Detect which cell encompasses the target text, then output its [X, Y] center coordinate. 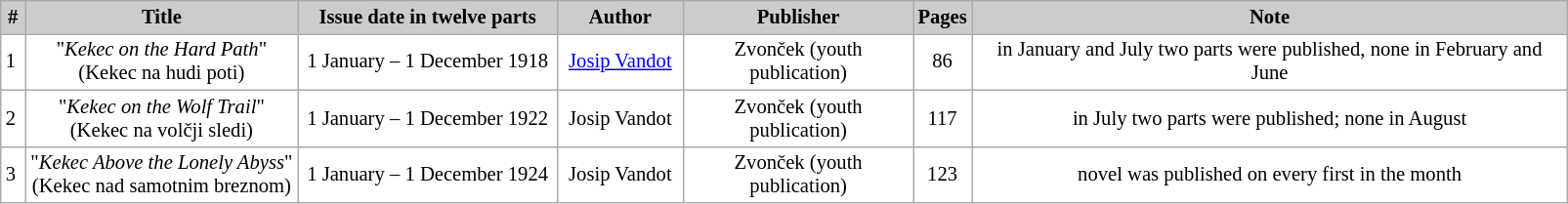
"Kekec on the Wolf Trail"(Kekec na volčji sledi) [162, 118]
1 January – 1 December 1924 [428, 175]
3 [14, 175]
Pages [942, 17]
Note [1270, 17]
2 [14, 118]
Author [620, 17]
"Kekec on the Hard Path"(Kekec na hudi poti) [162, 61]
# [14, 17]
in January and July two parts were published, none in February and June [1270, 61]
Title [162, 17]
86 [942, 61]
novel was published on every first in the month [1270, 175]
"Kekec Above the Lonely Abyss"(Kekec nad samotnim breznom) [162, 175]
Issue date in twelve parts [428, 17]
117 [942, 118]
1 [14, 61]
123 [942, 175]
1 January – 1 December 1918 [428, 61]
Publisher [799, 17]
in July two parts were published; none in August [1270, 118]
1 January – 1 December 1922 [428, 118]
